Capture the cell that displays the provided text and extract its [x, y] central coordinate. 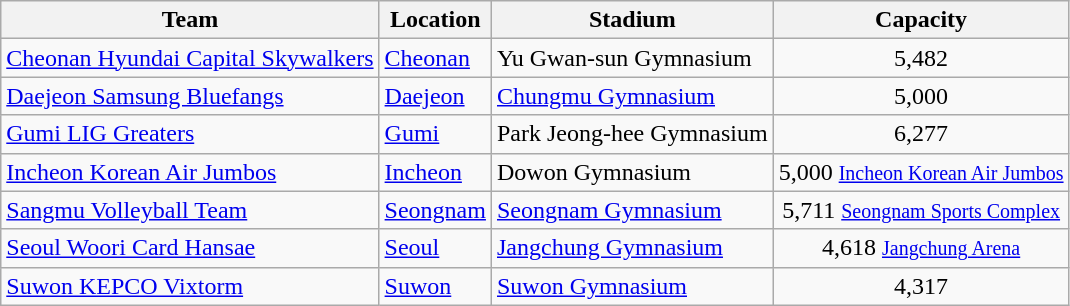
Yu Gwan-sun Gymnasium [632, 58]
Team [190, 20]
Suwon [435, 286]
4,618 Jangchung Arena [921, 248]
Gumi [435, 134]
Seongnam Gymnasium [632, 210]
Seoul Woori Card Hansae [190, 248]
Dowon Gymnasium [632, 172]
5,711 Seongnam Sports Complex [921, 210]
Jangchung Gymnasium [632, 248]
Cheonan Hyundai Capital Skywalkers [190, 58]
Stadium [632, 20]
Chungmu Gymnasium [632, 96]
Suwon KEPCO Vixtorm [190, 286]
5,000 Incheon Korean Air Jumbos [921, 172]
Incheon Korean Air Jumbos [190, 172]
Park Jeong-hee Gymnasium [632, 134]
Seoul [435, 248]
Seongnam [435, 210]
Suwon Gymnasium [632, 286]
Daejeon Samsung Bluefangs [190, 96]
5,000 [921, 96]
6,277 [921, 134]
5,482 [921, 58]
Daejeon [435, 96]
Location [435, 20]
Cheonan [435, 58]
Sangmu Volleyball Team [190, 210]
Capacity [921, 20]
4,317 [921, 286]
Incheon [435, 172]
Gumi LIG Greaters [190, 134]
